Extract the [x, y] coordinate from the center of the cell holding the provided text.  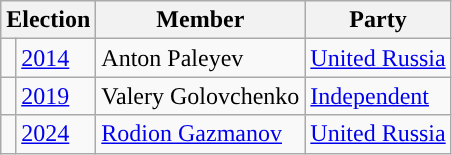
2014 [56, 58]
Election [48, 20]
Anton Paleyev [200, 58]
Independent [378, 96]
Valery Golovchenko [200, 96]
Member [200, 20]
Party [378, 20]
2024 [56, 134]
2019 [56, 96]
Rodion Gazmanov [200, 134]
